Find where the given text appears and provide that cell's center as (X, Y) coordinate. 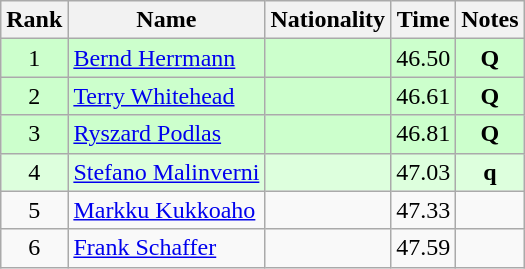
3 (34, 134)
47.03 (424, 172)
46.50 (424, 58)
Time (424, 20)
Markku Kukkoaho (166, 210)
47.59 (424, 248)
4 (34, 172)
5 (34, 210)
Rank (34, 20)
q (490, 172)
Ryszard Podlas (166, 134)
6 (34, 248)
1 (34, 58)
46.81 (424, 134)
47.33 (424, 210)
Stefano Malinverni (166, 172)
Notes (490, 20)
Bernd Herrmann (166, 58)
Terry Whitehead (166, 96)
46.61 (424, 96)
Nationality (328, 20)
2 (34, 96)
Name (166, 20)
Frank Schaffer (166, 248)
